Determine the [x, y] coordinate at the center of the cell enclosing the given text.  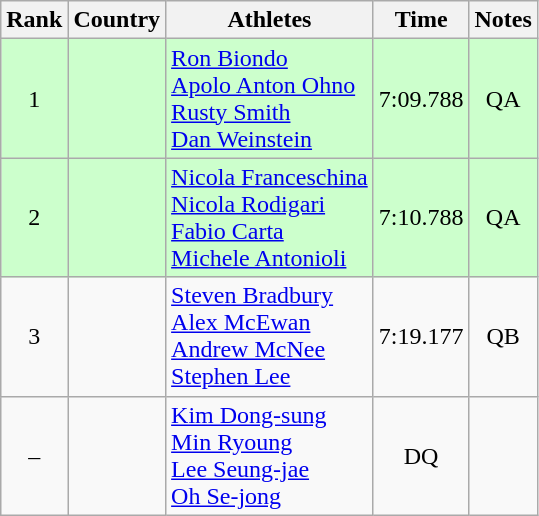
Notes [503, 20]
Kim Dong-sung Min Ryoung Lee Seung-jae Oh Se-jong [270, 456]
Time [421, 20]
DQ [421, 456]
7:10.788 [421, 218]
Rank [34, 20]
Country [117, 20]
Ron Biondo Apolo Anton Ohno Rusty Smith Dan Weinstein [270, 98]
Athletes [270, 20]
3 [34, 336]
QB [503, 336]
2 [34, 218]
– [34, 456]
Nicola Franceschina Nicola Rodigari Fabio Carta Michele Antonioli [270, 218]
7:19.177 [421, 336]
Steven Bradbury Alex McEwan Andrew McNee Stephen Lee [270, 336]
1 [34, 98]
7:09.788 [421, 98]
